Return the (X, Y) coordinate for the center point of the cell that contains the specified text.  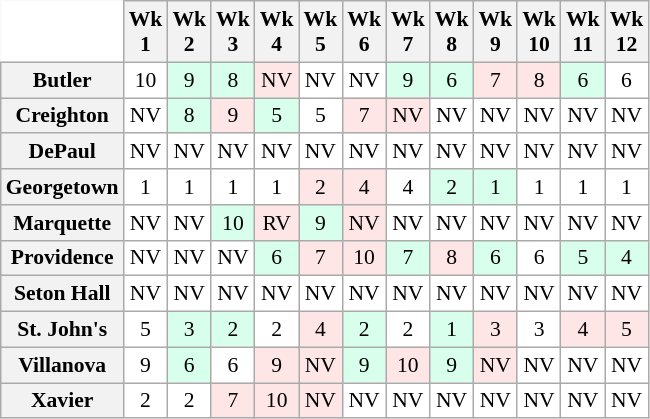
Georgetown (62, 187)
Villanova (62, 365)
Wk3 (233, 32)
DePaul (62, 152)
Marquette (62, 223)
Wk10 (539, 32)
RV (277, 223)
Wk5 (321, 32)
Wk7 (408, 32)
Wk6 (364, 32)
Wk8 (452, 32)
Wk 1 (146, 32)
Wk9 (495, 32)
Xavier (62, 401)
Wk2 (189, 32)
Wk11 (583, 32)
Seton Hall (62, 294)
Creighton (62, 116)
Wk12 (627, 32)
Butler (62, 80)
Providence (62, 258)
Wk4 (277, 32)
St. John's (62, 330)
